Search for the cell housing the specified text and yield its [X, Y] center coordinate. 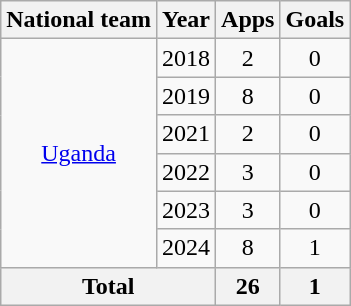
2022 [186, 172]
Year [186, 20]
2023 [186, 210]
2019 [186, 96]
2024 [186, 248]
Goals [315, 20]
Uganda [79, 153]
Total [108, 286]
2021 [186, 134]
26 [248, 286]
2018 [186, 58]
National team [79, 20]
Apps [248, 20]
